Determine the (X, Y) coordinate at the center of the cell enclosing the given text.  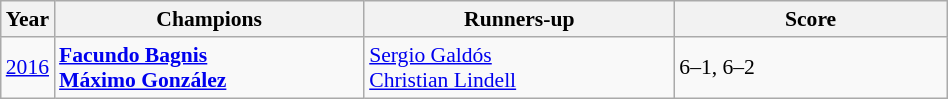
2016 (28, 68)
Sergio Galdós Christian Lindell (519, 68)
Score (810, 19)
Year (28, 19)
Facundo Bagnis Máximo González (209, 68)
Runners-up (519, 19)
Champions (209, 19)
6–1, 6–2 (810, 68)
